Capture the cell that displays the provided text and extract its (X, Y) central coordinate. 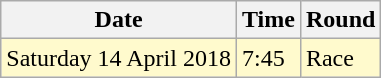
Date (119, 20)
Race (340, 58)
Time (268, 20)
Round (340, 20)
Saturday 14 April 2018 (119, 58)
7:45 (268, 58)
